Pinpoint the cell where the given text exists, returning its (x, y) midpoint coordinate. 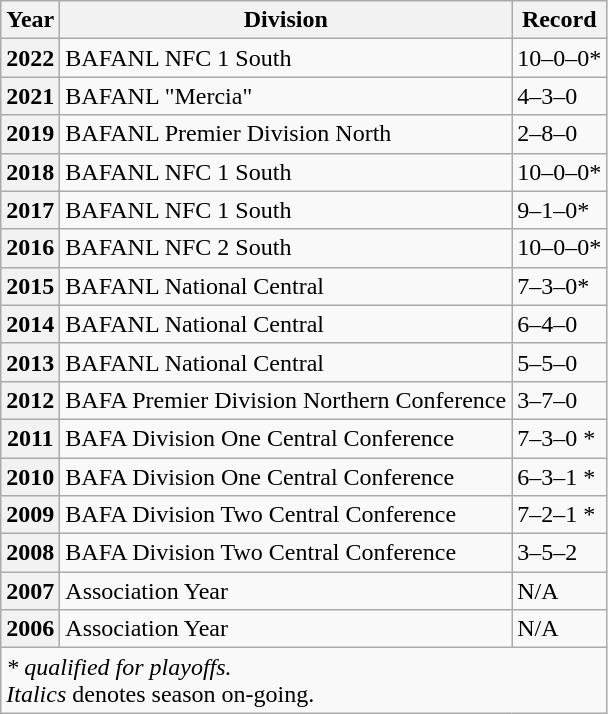
7–3–0* (560, 286)
5–5–0 (560, 362)
* qualified for playoffs.Italics denotes season on-going. (304, 680)
2007 (30, 591)
2008 (30, 553)
2015 (30, 286)
6–4–0 (560, 324)
2012 (30, 400)
2006 (30, 629)
2018 (30, 172)
2009 (30, 515)
BAFANL Premier Division North (286, 134)
2019 (30, 134)
BAFA Premier Division Northern Conference (286, 400)
6–3–1 * (560, 477)
7–3–0 * (560, 438)
2013 (30, 362)
2–8–0 (560, 134)
3–7–0 (560, 400)
9–1–0* (560, 210)
7–2–1 * (560, 515)
2017 (30, 210)
Record (560, 20)
2014 (30, 324)
2021 (30, 96)
2010 (30, 477)
2016 (30, 248)
3–5–2 (560, 553)
BAFANL "Mercia" (286, 96)
Division (286, 20)
BAFANL NFC 2 South (286, 248)
Year (30, 20)
2022 (30, 58)
2011 (30, 438)
4–3–0 (560, 96)
